From the cell containing the given text, extract its center point as [X, Y] coordinate. 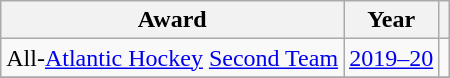
2019–20 [392, 58]
Award [172, 20]
All-Atlantic Hockey Second Team [172, 58]
Year [392, 20]
